From the cell containing the given text, extract its center point as [X, Y] coordinate. 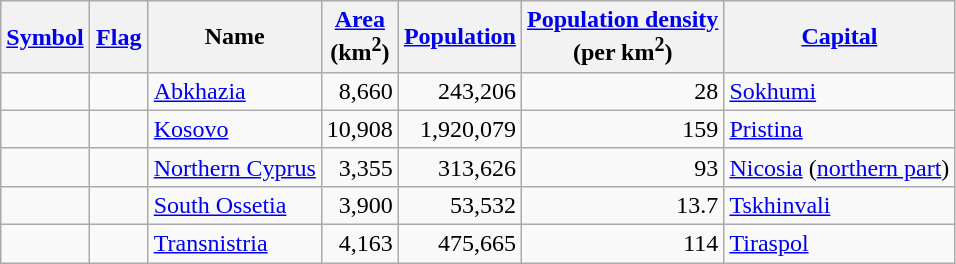
Population density(per km2) [622, 37]
Population [460, 37]
Abkhazia [234, 91]
28 [622, 91]
8,660 [360, 91]
13.7 [622, 205]
Flag [118, 37]
4,163 [360, 244]
Tiraspol [840, 244]
243,206 [460, 91]
South Ossetia [234, 205]
Northern Cyprus [234, 167]
Sokhumi [840, 91]
93 [622, 167]
Name [234, 37]
313,626 [460, 167]
159 [622, 129]
Tskhinvali [840, 205]
1,920,079 [460, 129]
Pristina [840, 129]
Capital [840, 37]
53,532 [460, 205]
Transnistria [234, 244]
3,355 [360, 167]
475,665 [460, 244]
Nicosia (northern part) [840, 167]
114 [622, 244]
3,900 [360, 205]
Symbol [45, 37]
10,908 [360, 129]
Area(km2) [360, 37]
Kosovo [234, 129]
